Provide the (X, Y) coordinate of the cell's center where the given text is located.  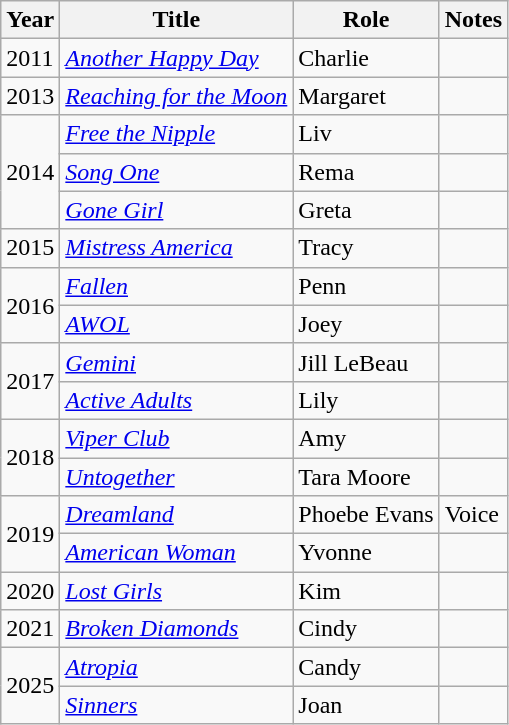
Kim (366, 591)
Charlie (366, 58)
Joey (366, 324)
Tara Moore (366, 477)
2025 (30, 686)
Voice (473, 515)
2018 (30, 457)
Reaching for the Moon (176, 96)
Tracy (366, 248)
2013 (30, 96)
Active Adults (176, 400)
Greta (366, 210)
Broken Diamonds (176, 629)
Fallen (176, 286)
Phoebe Evans (366, 515)
Jill LeBeau (366, 362)
Lily (366, 400)
Liv (366, 134)
Another Happy Day (176, 58)
Rema (366, 172)
Free the Nipple (176, 134)
2014 (30, 172)
Song One (176, 172)
American Woman (176, 553)
2016 (30, 305)
Lost Girls (176, 591)
Year (30, 20)
Dreamland (176, 515)
Title (176, 20)
Cindy (366, 629)
Viper Club (176, 438)
Candy (366, 667)
Joan (366, 705)
Yvonne (366, 553)
Untogether (176, 477)
Atropia (176, 667)
Sinners (176, 705)
Penn (366, 286)
Gone Girl (176, 210)
Margaret (366, 96)
2017 (30, 381)
Gemini (176, 362)
Role (366, 20)
Amy (366, 438)
Mistress America (176, 248)
2020 (30, 591)
Notes (473, 20)
2011 (30, 58)
2019 (30, 534)
AWOL (176, 324)
2021 (30, 629)
2015 (30, 248)
